Scan for the cell matching the given text and deliver its [X, Y] coordinate at center. 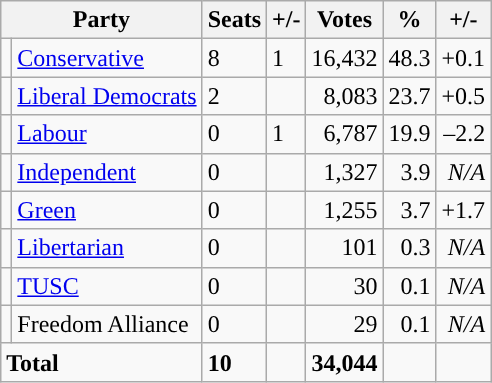
Seats [234, 20]
Total [102, 362]
+1.7 [464, 210]
10 [234, 362]
+0.1 [464, 58]
Votes [344, 20]
Independent [107, 172]
8,083 [344, 96]
3.9 [410, 172]
101 [344, 248]
1,327 [344, 172]
Green [107, 210]
TUSC [107, 286]
48.3 [410, 58]
–2.2 [464, 134]
30 [344, 286]
Labour [107, 134]
29 [344, 324]
Libertarian [107, 248]
34,044 [344, 362]
% [410, 20]
1,255 [344, 210]
Conservative [107, 58]
23.7 [410, 96]
6,787 [344, 134]
2 [234, 96]
Party [102, 20]
Freedom Alliance [107, 324]
+0.5 [464, 96]
8 [234, 58]
3.7 [410, 210]
19.9 [410, 134]
16,432 [344, 58]
0.3 [410, 248]
Liberal Democrats [107, 96]
